For the text-containing cell, return its midpoint in [x, y] coordinate format. 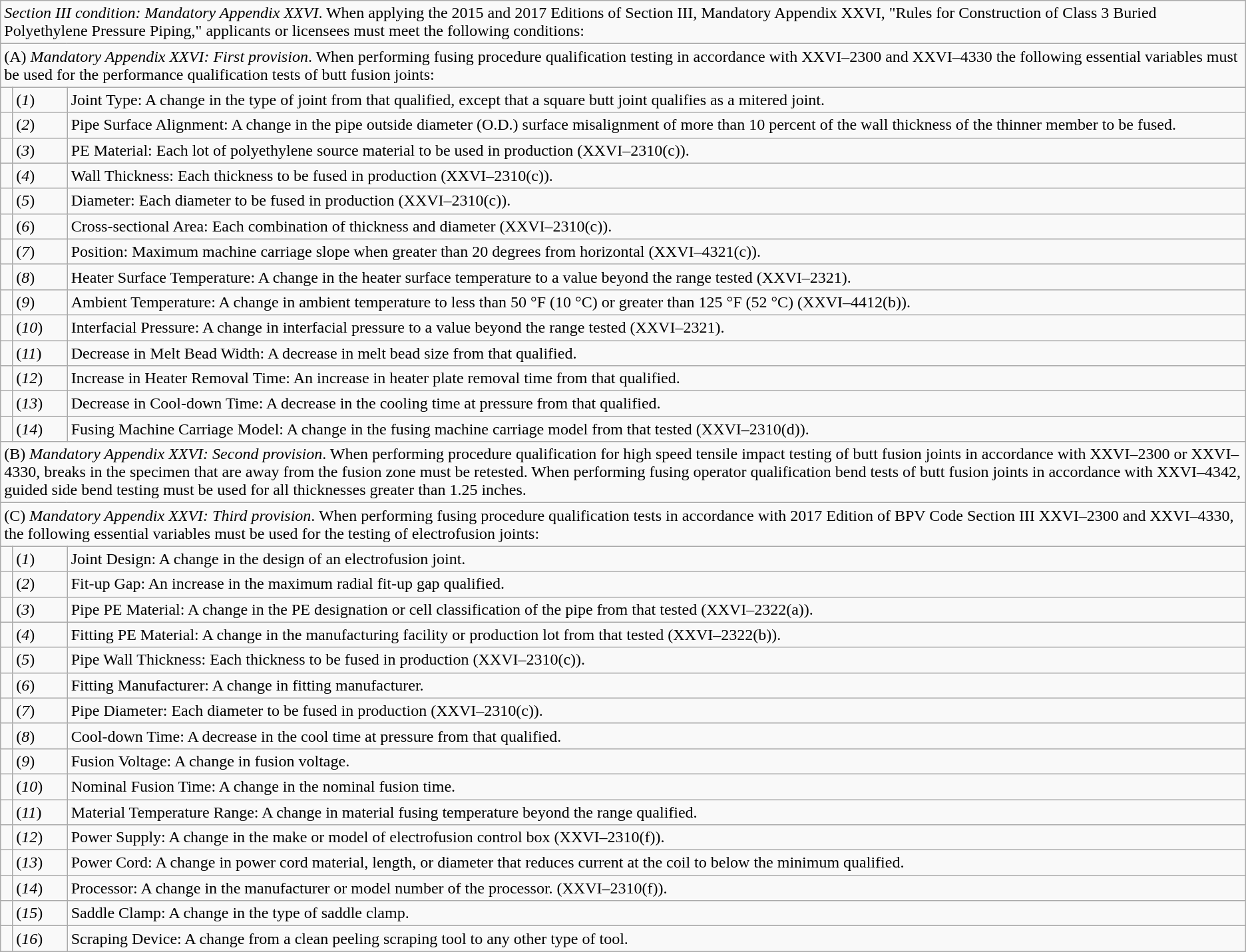
Fusing Machine Carriage Model: A change in the fusing machine carriage model from that tested (XXVI–2310(d)). [656, 429]
Pipe Wall Thickness: Each thickness to be fused in production (XXVI–2310(c)). [656, 660]
Wall Thickness: Each thickness to be fused in production (XXVI–2310(c)). [656, 176]
Fitting Manufacturer: A change in fitting manufacturer. [656, 685]
Pipe Diameter: Each diameter to be fused in production (XXVI–2310(c)). [656, 711]
Fusion Voltage: A change in fusion voltage. [656, 761]
Power Supply: A change in the make or model of electrofusion control box (XXVI–2310(f)). [656, 838]
Joint Design: A change in the design of an electrofusion joint. [656, 559]
(15) [40, 913]
Power Cord: A change in power cord material, length, or diameter that reduces current at the coil to below the minimum qualified. [656, 863]
Cross-sectional Area: Each combination of thickness and diameter (XXVI–2310(c)). [656, 226]
PE Material: Each lot of polyethylene source material to be used in production (XXVI–2310(c)). [656, 150]
Saddle Clamp: A change in the type of saddle clamp. [656, 913]
Fitting PE Material: A change in the manufacturing facility or production lot from that tested (XXVI–2322(b)). [656, 635]
Position: Maximum machine carriage slope when greater than 20 degrees from horizontal (XXVI–4321(c)). [656, 251]
Ambient Temperature: A change in ambient temperature to less than 50 °F (10 °C) or greater than 125 °F (52 °C) (XXVI–4412(b)). [656, 302]
Material Temperature Range: A change in material fusing temperature beyond the range qualified. [656, 812]
Fit-up Gap: An increase in the maximum radial fit-up gap qualified. [656, 584]
Scraping Device: A change from a clean peeling scraping tool to any other type of tool. [656, 939]
Cool-down Time: A decrease in the cool time at pressure from that qualified. [656, 736]
Heater Surface Temperature: A change in the heater surface temperature to a value beyond the range tested (XXVI–2321). [656, 277]
Diameter: Each diameter to be fused in production (XXVI–2310(c)). [656, 201]
Decrease in Melt Bead Width: A decrease in melt bead size from that qualified. [656, 353]
(16) [40, 939]
Nominal Fusion Time: A change in the nominal fusion time. [656, 786]
Interfacial Pressure: A change in interfacial pressure to a value beyond the range tested (XXVI–2321). [656, 327]
Pipe PE Material: A change in the PE designation or cell classification of the pipe from that tested (XXVI–2322(a)). [656, 609]
Increase in Heater Removal Time: An increase in heater plate removal time from that qualified. [656, 379]
Decrease in Cool-down Time: A decrease in the cooling time at pressure from that qualified. [656, 404]
Joint Type: A change in the type of joint from that qualified, except that a square butt joint qualifies as a mitered joint. [656, 100]
Processor: A change in the manufacturer or model number of the processor. (XXVI–2310(f)). [656, 888]
